For the text-containing cell, return its midpoint in [X, Y] coordinate format. 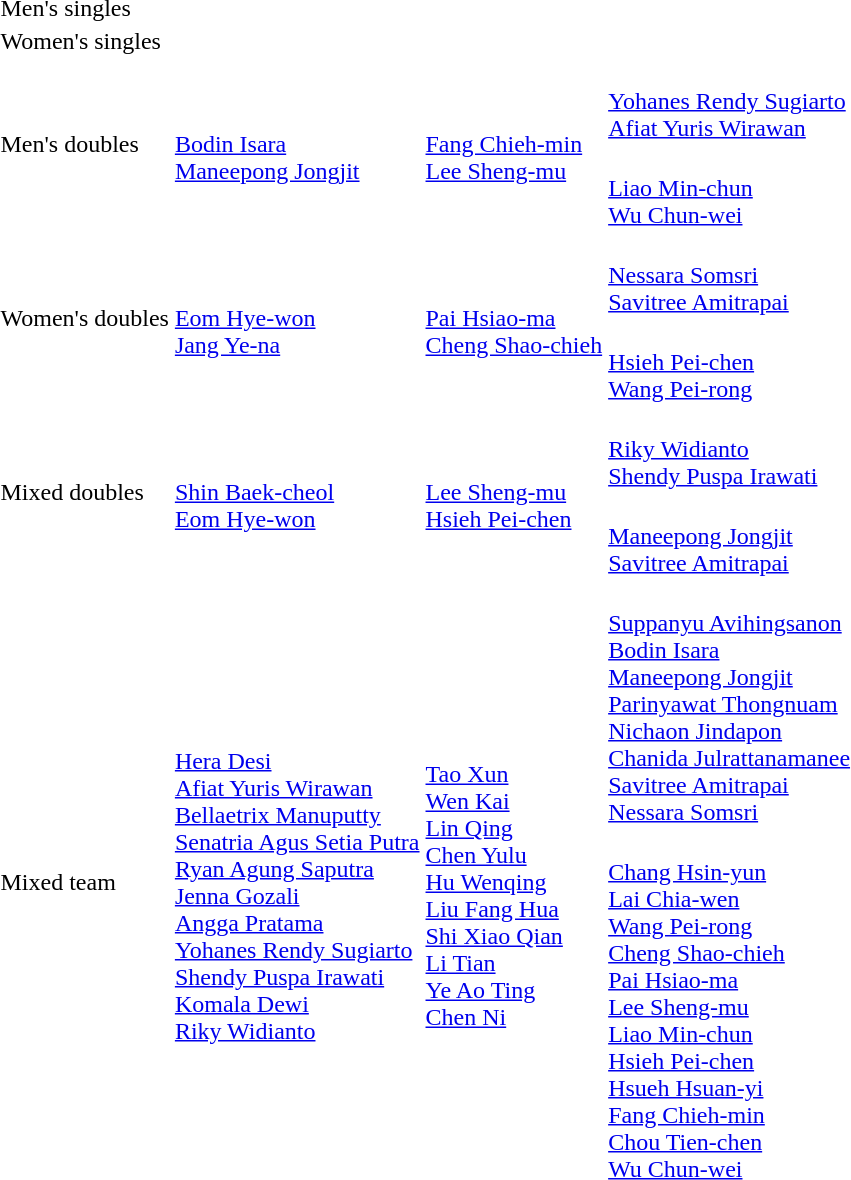
Lee Sheng-mu Hsieh Pei-chen [514, 492]
Bodin Isara Maneepong Jongjit [297, 144]
Eom Hye-won Jang Ye-na [297, 318]
Fang Chieh-min Lee Sheng-mu [514, 144]
Pai Hsiao-ma Cheng Shao-chieh [514, 318]
Shin Baek-cheol Eom Hye-won [297, 492]
